Scan for the cell matching the given text and deliver its (x, y) coordinate at center. 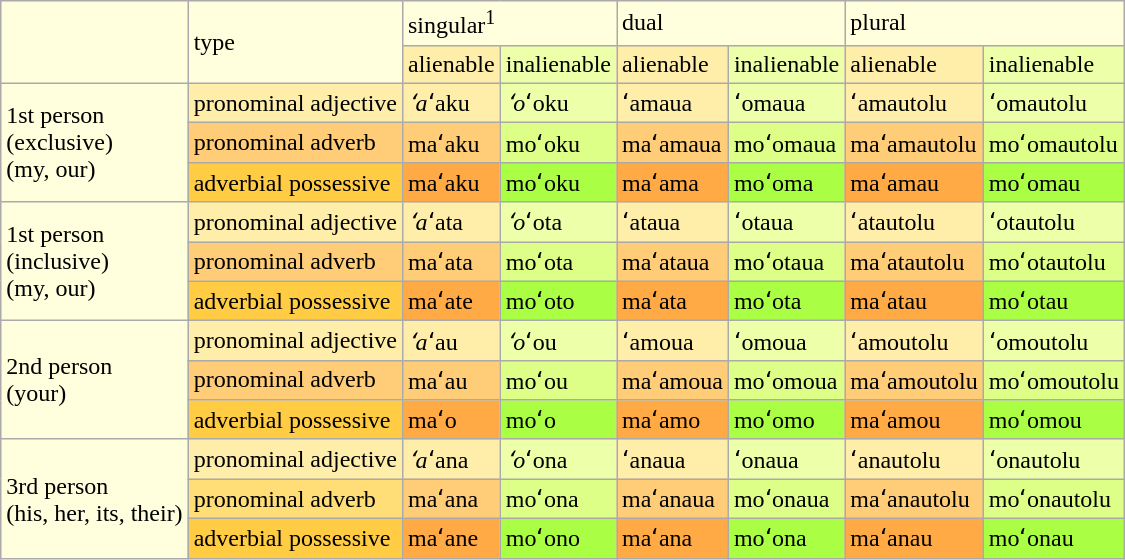
ʻaʻau (451, 341)
moʻonaua (786, 499)
1st person(exclusive)(my, our) (94, 142)
moʻoma (786, 182)
maʻanau (914, 539)
plural (985, 24)
moʻomoutolu (1054, 380)
maʻamaua (673, 143)
ʻamautolu (914, 103)
maʻamoutolu (914, 380)
ʻoʻou (558, 341)
maʻamou (914, 420)
ʻoʻota (558, 222)
ʻonautolu (1054, 459)
moʻoto (558, 301)
ʻomautolu (1054, 103)
maʻatau (914, 301)
ʻomoua (786, 341)
3rd person(his, her, its, their) (94, 498)
ʻoʻoku (558, 103)
moʻomou (1054, 420)
ʻanaua (673, 459)
moʻomautolu (1054, 143)
moʻo (558, 420)
ʻamoutolu (914, 341)
maʻate (451, 301)
ʻamaua (673, 103)
dual (731, 24)
ʻatautolu (914, 222)
moʻou (558, 380)
moʻomaua (786, 143)
ʻotaua (786, 222)
moʻomau (1054, 182)
ʻotautolu (1054, 222)
ʻanautolu (914, 459)
maʻamo (673, 420)
moʻonau (1054, 539)
maʻanautolu (914, 499)
2nd person(your) (94, 380)
maʻamau (914, 182)
maʻataua (673, 262)
ʻonaua (786, 459)
maʻanaua (673, 499)
moʻomoua (786, 380)
singular1 (509, 24)
moʻonautolu (1054, 499)
ʻataua (673, 222)
moʻotau (1054, 301)
ʻamoua (673, 341)
type (295, 42)
ʻaʻaku (451, 103)
moʻotautolu (1054, 262)
maʻau (451, 380)
maʻamautolu (914, 143)
ʻaʻana (451, 459)
maʻamoua (673, 380)
maʻama (673, 182)
moʻotaua (786, 262)
ʻoʻona (558, 459)
maʻane (451, 539)
moʻono (558, 539)
1st person(inclusive)(my, our) (94, 262)
maʻo (451, 420)
maʻatautolu (914, 262)
moʻomo (786, 420)
ʻomoutolu (1054, 341)
ʻomaua (786, 103)
ʻaʻata (451, 222)
